For the text-containing cell, return its midpoint in [x, y] coordinate format. 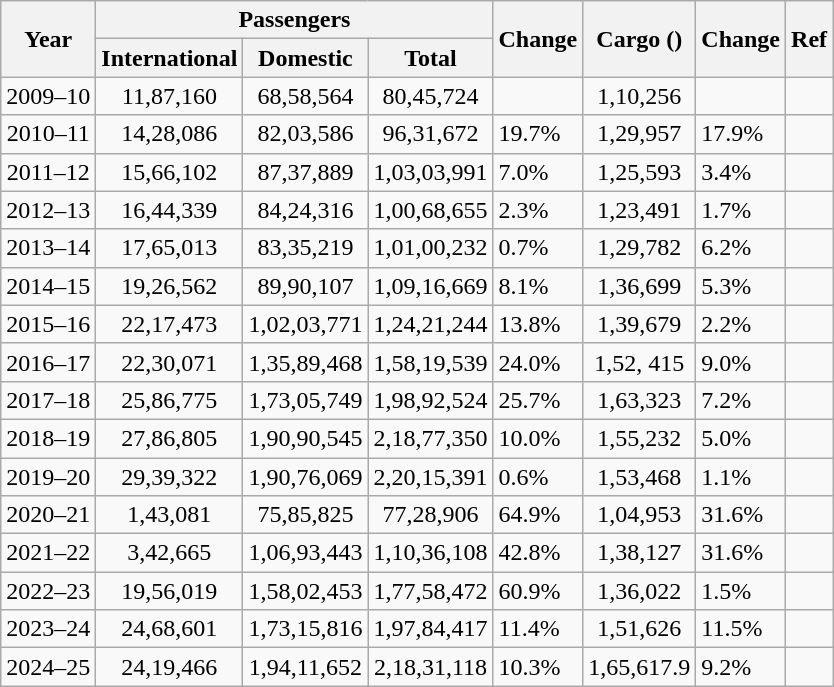
1,90,90,545 [306, 438]
2.3% [538, 210]
8.1% [538, 286]
1,73,05,749 [306, 400]
83,35,219 [306, 248]
1,09,16,669 [430, 286]
1,36,699 [640, 286]
1,10,36,108 [430, 553]
2009–10 [48, 96]
2012–13 [48, 210]
1,36,022 [640, 591]
1,25,593 [640, 172]
1,38,127 [640, 553]
Total [430, 58]
2014–15 [48, 286]
1,58,19,539 [430, 362]
Domestic [306, 58]
1,00,68,655 [430, 210]
75,85,825 [306, 515]
96,31,672 [430, 134]
10.0% [538, 438]
89,90,107 [306, 286]
2016–17 [48, 362]
1,65,617.9 [640, 667]
1,03,03,991 [430, 172]
1,10,256 [640, 96]
3,42,665 [170, 553]
2011–12 [48, 172]
84,24,316 [306, 210]
2023–24 [48, 629]
2018–19 [48, 438]
1,90,76,069 [306, 477]
22,17,473 [170, 324]
1,39,679 [640, 324]
2010–11 [48, 134]
87,37,889 [306, 172]
1,98,92,524 [430, 400]
Year [48, 39]
1,23,491 [640, 210]
2020–21 [48, 515]
64.9% [538, 515]
1,01,00,232 [430, 248]
1.1% [741, 477]
2024–25 [48, 667]
7.0% [538, 172]
10.3% [538, 667]
2,18,77,350 [430, 438]
27,86,805 [170, 438]
1,77,58,472 [430, 591]
0.7% [538, 248]
5.0% [741, 438]
77,28,906 [430, 515]
2015–16 [48, 324]
1,06,93,443 [306, 553]
6.2% [741, 248]
1,55,232 [640, 438]
Cargo () [640, 39]
1.5% [741, 591]
2019–20 [48, 477]
19,26,562 [170, 286]
80,45,724 [430, 96]
14,28,086 [170, 134]
13.8% [538, 324]
42.8% [538, 553]
1,52, 415 [640, 362]
1,35,89,468 [306, 362]
1,73,15,816 [306, 629]
2.2% [741, 324]
2021–22 [48, 553]
2013–14 [48, 248]
Passengers [294, 20]
11,87,160 [170, 96]
82,03,586 [306, 134]
1,43,081 [170, 515]
22,30,071 [170, 362]
19,56,019 [170, 591]
17,65,013 [170, 248]
24.0% [538, 362]
15,66,102 [170, 172]
0.6% [538, 477]
29,39,322 [170, 477]
2022–23 [48, 591]
1,63,323 [640, 400]
2,18,31,118 [430, 667]
1,97,84,417 [430, 629]
2,20,15,391 [430, 477]
Ref [810, 39]
International [170, 58]
24,19,466 [170, 667]
68,58,564 [306, 96]
19.7% [538, 134]
17.9% [741, 134]
7.2% [741, 400]
1,53,468 [640, 477]
9.2% [741, 667]
1.7% [741, 210]
11.4% [538, 629]
25,86,775 [170, 400]
2017–18 [48, 400]
5.3% [741, 286]
11.5% [741, 629]
1,94,11,652 [306, 667]
24,68,601 [170, 629]
1,02,03,771 [306, 324]
60.9% [538, 591]
3.4% [741, 172]
16,44,339 [170, 210]
1,51,626 [640, 629]
1,24,21,244 [430, 324]
1,04,953 [640, 515]
1,29,782 [640, 248]
9.0% [741, 362]
1,58,02,453 [306, 591]
25.7% [538, 400]
1,29,957 [640, 134]
